Output the (x, y) coordinate of the center of the cell containing the given text.  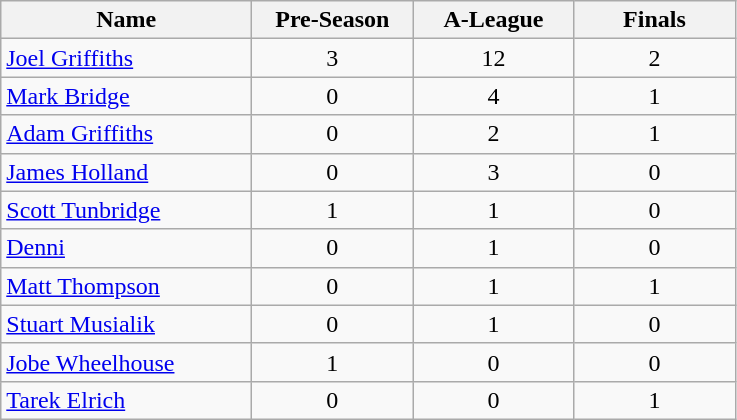
Finals (654, 20)
A-League (494, 20)
Name (126, 20)
Mark Bridge (126, 96)
Denni (126, 248)
Joel Griffiths (126, 58)
Adam Griffiths (126, 134)
12 (494, 58)
Tarek Elrich (126, 400)
Jobe Wheelhouse (126, 362)
4 (494, 96)
Matt Thompson (126, 286)
Stuart Musialik (126, 324)
Pre-Season (332, 20)
James Holland (126, 172)
Scott Tunbridge (126, 210)
